Provide the [X, Y] coordinate of the cell's center where the given text is located.  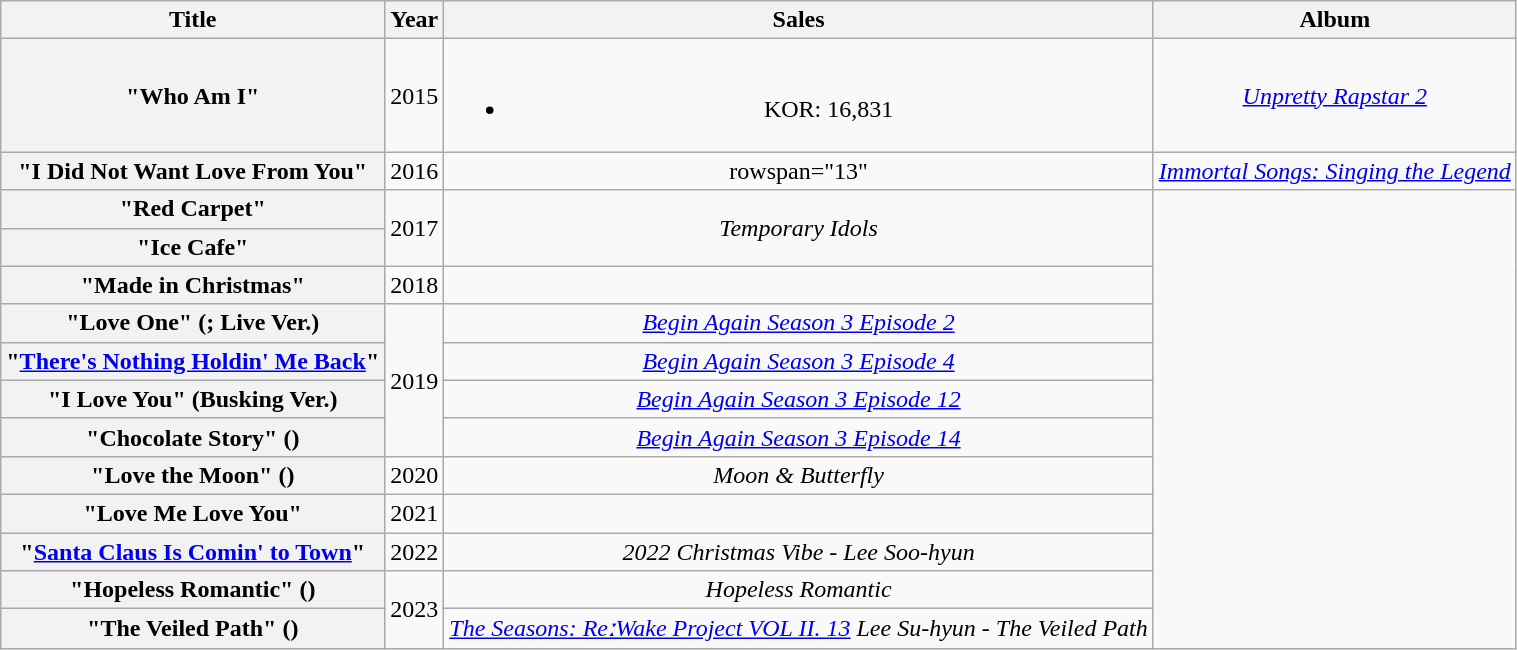
rowspan="13" [798, 171]
Begin Again Season 3 Episode 2 [798, 323]
"I Love You" (Busking Ver.) [193, 399]
Begin Again Season 3 Episode 4 [798, 361]
Sales [798, 20]
2022 [414, 551]
"I Did Not Want Love From You" [193, 171]
Immortal Songs: Singing the Legend [1334, 171]
Temporary Idols [798, 228]
Begin Again Season 3 Episode 14 [798, 437]
2020 [414, 475]
"Love One" (; Live Ver.) [193, 323]
"Hopeless Romantic" () [193, 590]
2023 [414, 610]
"Who Am I" [193, 96]
Year [414, 20]
"Made in Christmas" [193, 285]
2017 [414, 228]
"Ice Cafe" [193, 247]
2019 [414, 380]
KOR: 16,831 [798, 96]
Album [1334, 20]
Title [193, 20]
"Red Carpet" [193, 209]
Begin Again Season 3 Episode 12 [798, 399]
Unpretty Rapstar 2 [1334, 96]
2016 [414, 171]
2021 [414, 513]
2015 [414, 96]
"The Veiled Path" () [193, 629]
2022 Christmas Vibe - Lee Soo-hyun [798, 551]
Hopeless Romantic [798, 590]
The Seasons: ReːWake Project VOL II. 13 Lee Su-hyun - The Veiled Path [798, 629]
"Chocolate Story" () [193, 437]
2018 [414, 285]
Moon & Butterfly [798, 475]
"Santa Claus Is Comin' to Town" [193, 551]
"There's Nothing Holdin' Me Back" [193, 361]
"Love Me Love You" [193, 513]
"Love the Moon" () [193, 475]
